Return the [X, Y] coordinate for the center point of the cell that contains the specified text.  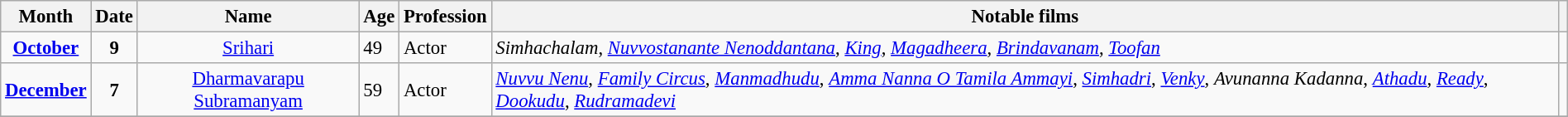
Notable films [1025, 17]
Srihari [248, 48]
49 [379, 48]
Date [114, 17]
Month [46, 17]
Profession [445, 17]
7 [114, 90]
59 [379, 90]
Age [379, 17]
Simhachalam, Nuvvostanante Nenoddantana, King, Magadheera, Brindavanam, Toofan [1025, 48]
October [46, 48]
9 [114, 48]
Dharmavarapu Subramanyam [248, 90]
Nuvvu Nenu, Family Circus, Manmadhudu, Amma Nanna O Tamila Ammayi, Simhadri, Venky, Avunanna Kadanna, Athadu, Ready, Dookudu, Rudramadevi [1025, 90]
December [46, 90]
Name [248, 17]
